Pinpoint the cell where the given text exists, returning its [x, y] midpoint coordinate. 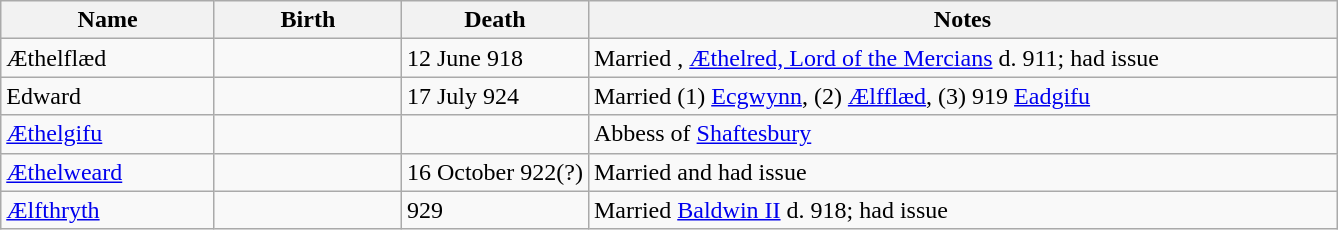
Married (1) Ecgwynn, (2) Ælfflæd, (3) 919 Eadgifu [962, 96]
16 October 922(?) [494, 172]
Æthelgifu [108, 134]
12 June 918 [494, 58]
Married Baldwin II d. 918; had issue [962, 210]
Married and had issue [962, 172]
Notes [962, 20]
17 July 924 [494, 96]
Æthelflæd [108, 58]
Edward [108, 96]
Death [494, 20]
Abbess of Shaftesbury [962, 134]
Æthelweard [108, 172]
Birth [308, 20]
929 [494, 210]
Married , Æthelred, Lord of the Mercians d. 911; had issue [962, 58]
Name [108, 20]
Ælfthryth [108, 210]
